Find where the given text appears and provide that cell's center as [x, y] coordinate. 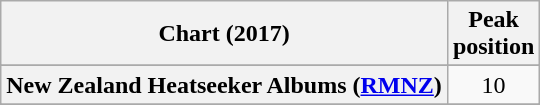
Chart (2017) [224, 34]
New Zealand Heatseeker Albums (RMNZ) [224, 85]
10 [493, 85]
Peak position [493, 34]
